Provide the (X, Y) coordinate of the cell's center where the given text is located.  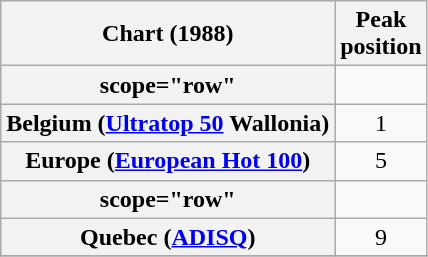
Quebec (ADISQ) (168, 237)
Peakposition (381, 34)
Europe (European Hot 100) (168, 161)
Chart (1988) (168, 34)
1 (381, 123)
Belgium (Ultratop 50 Wallonia) (168, 123)
5 (381, 161)
9 (381, 237)
